Pinpoint the cell where the given text exists, returning its (x, y) midpoint coordinate. 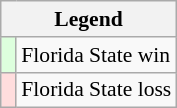
Florida State loss (96, 90)
Legend (89, 19)
Florida State win (96, 55)
